Provide the (X, Y) coordinate of the cell's center where the given text is located.  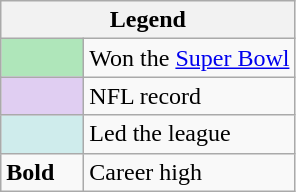
Career high (190, 172)
Won the Super Bowl (190, 58)
Legend (148, 20)
NFL record (190, 96)
Bold (42, 172)
Led the league (190, 134)
